Return the (X, Y) coordinate for the center point of the cell that contains the specified text.  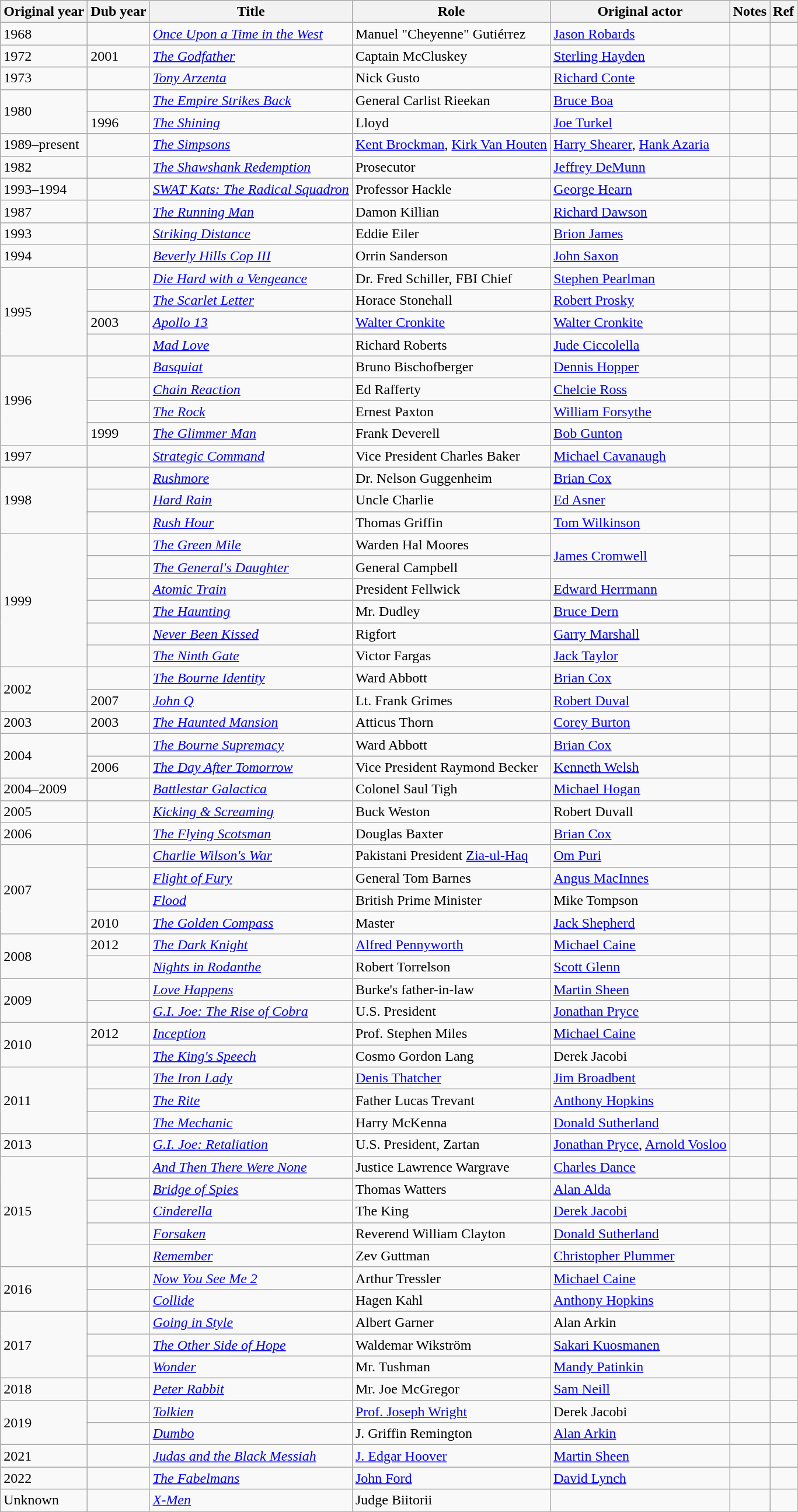
Sterling Hayden (640, 56)
Dr. Fred Schiller, FBI Chief (451, 278)
Uncle Charlie (451, 500)
Die Hard with a Vengeance (251, 278)
General Tom Barnes (451, 878)
Striking Distance (251, 234)
The Glimmer Man (251, 434)
Original actor (640, 12)
2013 (44, 1145)
2015 (44, 1211)
Dumbo (251, 1434)
The Bourne Identity (251, 678)
The Shawshank Redemption (251, 167)
The Fabelmans (251, 1478)
Rush Hour (251, 522)
1989–present (44, 145)
Never Been Kissed (251, 633)
Inception (251, 1034)
David Lynch (640, 1478)
The Mechanic (251, 1123)
Remember (251, 1256)
Mandy Patinkin (640, 1367)
Frank Deverell (451, 434)
Judas and the Black Messiah (251, 1456)
Tom Wilkinson (640, 522)
Professor Hackle (451, 189)
Wonder (251, 1367)
Damon Killian (451, 211)
Angus MacInnes (640, 878)
Garry Marshall (640, 633)
The King (451, 1211)
The General's Daughter (251, 567)
Cinderella (251, 1211)
1980 (44, 112)
James Cromwell (640, 556)
Rushmore (251, 478)
The Simpsons (251, 145)
2021 (44, 1456)
Prof. Stephen Miles (451, 1034)
Tony Arzenta (251, 78)
Basquiat (251, 367)
Michael Cavanaugh (640, 456)
The Scarlet Letter (251, 301)
J. Griffin Remington (451, 1434)
The Empire Strikes Back (251, 100)
Atticus Thorn (451, 723)
Ed Asner (640, 500)
Eddie Eiler (451, 234)
Harry Shearer, Hank Azaria (640, 145)
Bruno Bischofberger (451, 367)
John Ford (451, 1478)
1994 (44, 256)
Now You See Me 2 (251, 1278)
Robert Prosky (640, 301)
Sakari Kuosmanen (640, 1344)
Jonathan Pryce (640, 1012)
Going in Style (251, 1322)
Hard Rain (251, 500)
Vice President Charles Baker (451, 456)
The Rite (251, 1100)
G.I. Joe: Retaliation (251, 1145)
Title (251, 12)
Manuel "Cheyenne" Gutiérrez (451, 34)
Buck Weston (451, 811)
Lt. Frank Grimes (451, 701)
2022 (44, 1478)
Justice Lawrence Wargrave (451, 1167)
G.I. Joe: The Rise of Cobra (251, 1012)
1968 (44, 34)
SWAT Kats: The Radical Squadron (251, 189)
Apollo 13 (251, 323)
Jack Shepherd (640, 922)
2001 (119, 56)
Mike Tompson (640, 900)
The Haunting (251, 611)
Pakistani President Zia-ul-Haq (451, 856)
Father Lucas Trevant (451, 1100)
Albert Garner (451, 1322)
Nights in Rodanthe (251, 967)
2019 (44, 1423)
Master (451, 922)
J. Edgar Hoover (451, 1456)
Vice President Raymond Becker (451, 767)
Burke's father-in-law (451, 990)
Role (451, 12)
2018 (44, 1389)
Captain McCluskey (451, 56)
British Prime Minister (451, 900)
Richard Roberts (451, 345)
Chain Reaction (251, 389)
Charlie Wilson's War (251, 856)
Warden Hal Moores (451, 545)
General Campbell (451, 567)
Hagen Kahl (451, 1300)
The Ninth Gate (251, 656)
X-Men (251, 1500)
Collide (251, 1300)
2016 (44, 1289)
Thomas Griffin (451, 522)
Tolkien (251, 1412)
Robert Torrelson (451, 967)
Jeffrey DeMunn (640, 167)
Bridge of Spies (251, 1189)
Robert Duvall (640, 811)
Beverly Hills Cop III (251, 256)
Lloyd (451, 123)
Douglas Baxter (451, 834)
Om Puri (640, 856)
1993–1994 (44, 189)
1995 (44, 312)
Ref (783, 12)
2017 (44, 1344)
Horace Stonehall (451, 301)
The Bourne Supremacy (251, 745)
The Iron Lady (251, 1078)
Mr. Dudley (451, 611)
Arthur Tressler (451, 1278)
2008 (44, 956)
Dub year (119, 12)
Orrin Sanderson (451, 256)
Judge Biitorii (451, 1500)
Alan Alda (640, 1189)
Denis Thatcher (451, 1078)
2002 (44, 689)
Sam Neill (640, 1389)
1973 (44, 78)
Michael Hogan (640, 789)
Reverend William Clayton (451, 1234)
Chelcie Ross (640, 389)
The Shining (251, 123)
Kicking & Screaming (251, 811)
Robert Duval (640, 701)
Harry McKenna (451, 1123)
Jude Ciccolella (640, 345)
Brion James (640, 234)
Nick Gusto (451, 78)
1998 (44, 500)
The Running Man (251, 211)
Battlestar Galactica (251, 789)
Victor Fargas (451, 656)
Ed Rafferty (451, 389)
2004 (44, 756)
The Haunted Mansion (251, 723)
U.S. President (451, 1012)
The Golden Compass (251, 922)
Strategic Command (251, 456)
1993 (44, 234)
Scott Glenn (640, 967)
Love Happens (251, 990)
The Rock (251, 412)
Ernest Paxton (451, 412)
The Dark Knight (251, 945)
Prof. Joseph Wright (451, 1412)
2005 (44, 811)
Jason Robards (640, 34)
John Saxon (640, 256)
President Fellwick (451, 589)
Richard Dawson (640, 211)
The Flying Scotsman (251, 834)
Peter Rabbit (251, 1389)
Rigfort (451, 633)
Prosecutor (451, 167)
Bob Gunton (640, 434)
2004–2009 (44, 789)
1972 (44, 56)
Colonel Saul Tigh (451, 789)
Richard Conte (640, 78)
The King's Speech (251, 1056)
Dennis Hopper (640, 367)
Jack Taylor (640, 656)
Bruce Boa (640, 100)
U.S. President, Zartan (451, 1145)
Kenneth Welsh (640, 767)
1982 (44, 167)
Christopher Plummer (640, 1256)
General Carlist Rieekan (451, 100)
Forsaken (251, 1234)
The Green Mile (251, 545)
The Godfather (251, 56)
The Other Side of Hope (251, 1344)
Atomic Train (251, 589)
Mad Love (251, 345)
Edward Herrmann (640, 589)
William Forsythe (640, 412)
Zev Guttman (451, 1256)
Flood (251, 900)
Mr. Tushman (451, 1367)
And Then There Were None (251, 1167)
Alfred Pennyworth (451, 945)
Once Upon a Time in the West (251, 34)
Corey Burton (640, 723)
Charles Dance (640, 1167)
Bruce Dern (640, 611)
Dr. Nelson Guggenheim (451, 478)
Jonathan Pryce, Arnold Vosloo (640, 1145)
Unknown (44, 1500)
Waldemar Wikström (451, 1344)
Cosmo Gordon Lang (451, 1056)
Jim Broadbent (640, 1078)
Mr. Joe McGregor (451, 1389)
George Hearn (640, 189)
1987 (44, 211)
2011 (44, 1100)
2009 (44, 1001)
Thomas Watters (451, 1189)
Original year (44, 12)
1997 (44, 456)
Flight of Fury (251, 878)
Kent Brockman, Kirk Van Houten (451, 145)
Stephen Pearlman (640, 278)
John Q (251, 701)
The Day After Tomorrow (251, 767)
Notes (750, 12)
Joe Turkel (640, 123)
